Capture the cell that displays the provided text and extract its [x, y] central coordinate. 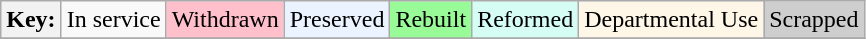
Withdrawn [225, 20]
Reformed [526, 20]
Scrapped [814, 20]
Preserved [337, 20]
Departmental Use [672, 20]
In service [114, 20]
Key: [31, 20]
Rebuilt [431, 20]
